Capture the cell that displays the provided text and extract its [X, Y] central coordinate. 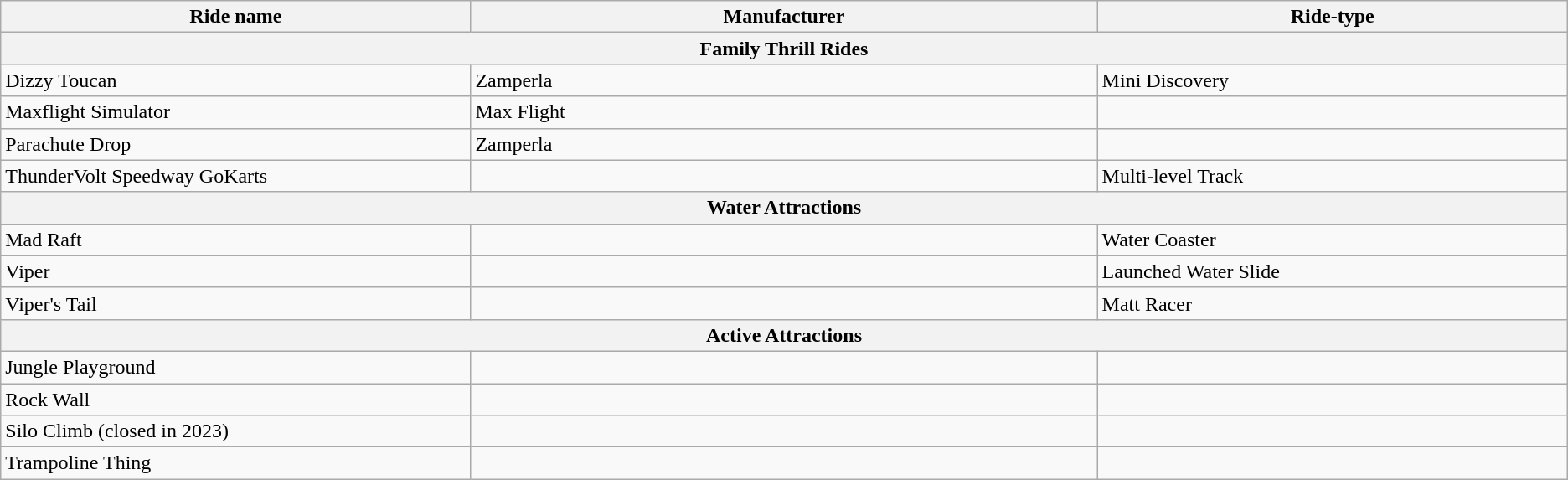
Multi-level Track [1332, 176]
Maxflight Simulator [236, 112]
Trampoline Thing [236, 463]
Jungle Playground [236, 367]
Max Flight [784, 112]
Active Attractions [784, 335]
Water Coaster [1332, 240]
Silo Climb (closed in 2023) [236, 431]
Mini Discovery [1332, 80]
Viper's Tail [236, 303]
Water Attractions [784, 208]
Mad Raft [236, 240]
Ride name [236, 17]
Family Thrill Rides [784, 49]
Parachute Drop [236, 144]
Matt Racer [1332, 303]
ThunderVolt Speedway GoKarts [236, 176]
Rock Wall [236, 400]
Dizzy Toucan [236, 80]
Ride-type [1332, 17]
Manufacturer [784, 17]
Viper [236, 271]
Launched Water Slide [1332, 271]
